Output the (x, y) coordinate of the center of the cell containing the given text.  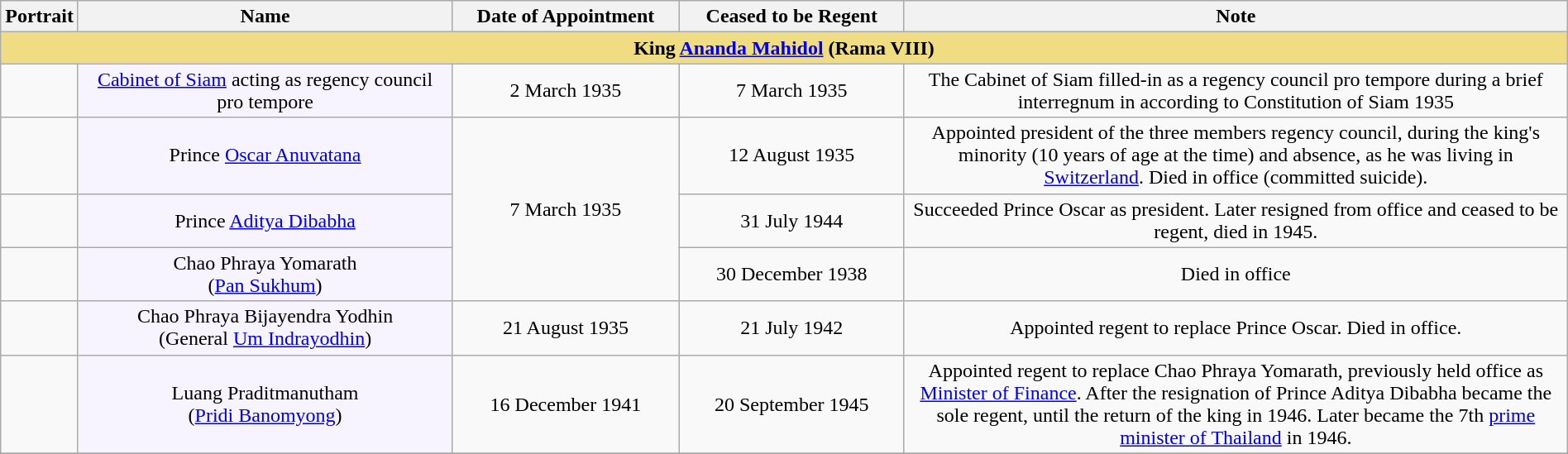
Prince Aditya Dibabha (265, 220)
30 December 1938 (791, 275)
Chao Phraya Yomarath(Pan Sukhum) (265, 275)
Ceased to be Regent (791, 17)
20 September 1945 (791, 404)
Died in office (1236, 275)
Luang Praditmanutham(Pridi Banomyong) (265, 404)
12 August 1935 (791, 155)
King Ananda Mahidol (Rama VIII) (784, 48)
Succeeded Prince Oscar as president. Later resigned from office and ceased to be regent, died in 1945. (1236, 220)
Chao Phraya Bijayendra Yodhin(General Um Indrayodhin) (265, 327)
Cabinet of Siam acting as regency council pro tempore (265, 91)
Note (1236, 17)
Date of Appointment (566, 17)
2 March 1935 (566, 91)
The Cabinet of Siam filled-in as a regency council pro tempore during a brief interregnum in according to Constitution of Siam 1935 (1236, 91)
31 July 1944 (791, 220)
Portrait (40, 17)
Appointed regent to replace Prince Oscar. Died in office. (1236, 327)
Name (265, 17)
21 August 1935 (566, 327)
Prince Oscar Anuvatana (265, 155)
21 July 1942 (791, 327)
16 December 1941 (566, 404)
